Return [X, Y] of the center of cell containing provided text 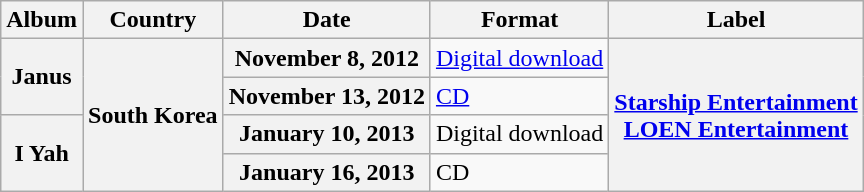
January 16, 2013 [326, 172]
Label [736, 20]
I Yah [42, 153]
Country [152, 20]
November 13, 2012 [326, 96]
Janus [42, 77]
Album [42, 20]
Starship EntertainmentLOEN Entertainment [736, 115]
South Korea [152, 115]
Format [519, 20]
January 10, 2013 [326, 134]
November 8, 2012 [326, 58]
Date [326, 20]
